Search for the cell housing the specified text and yield its [x, y] center coordinate. 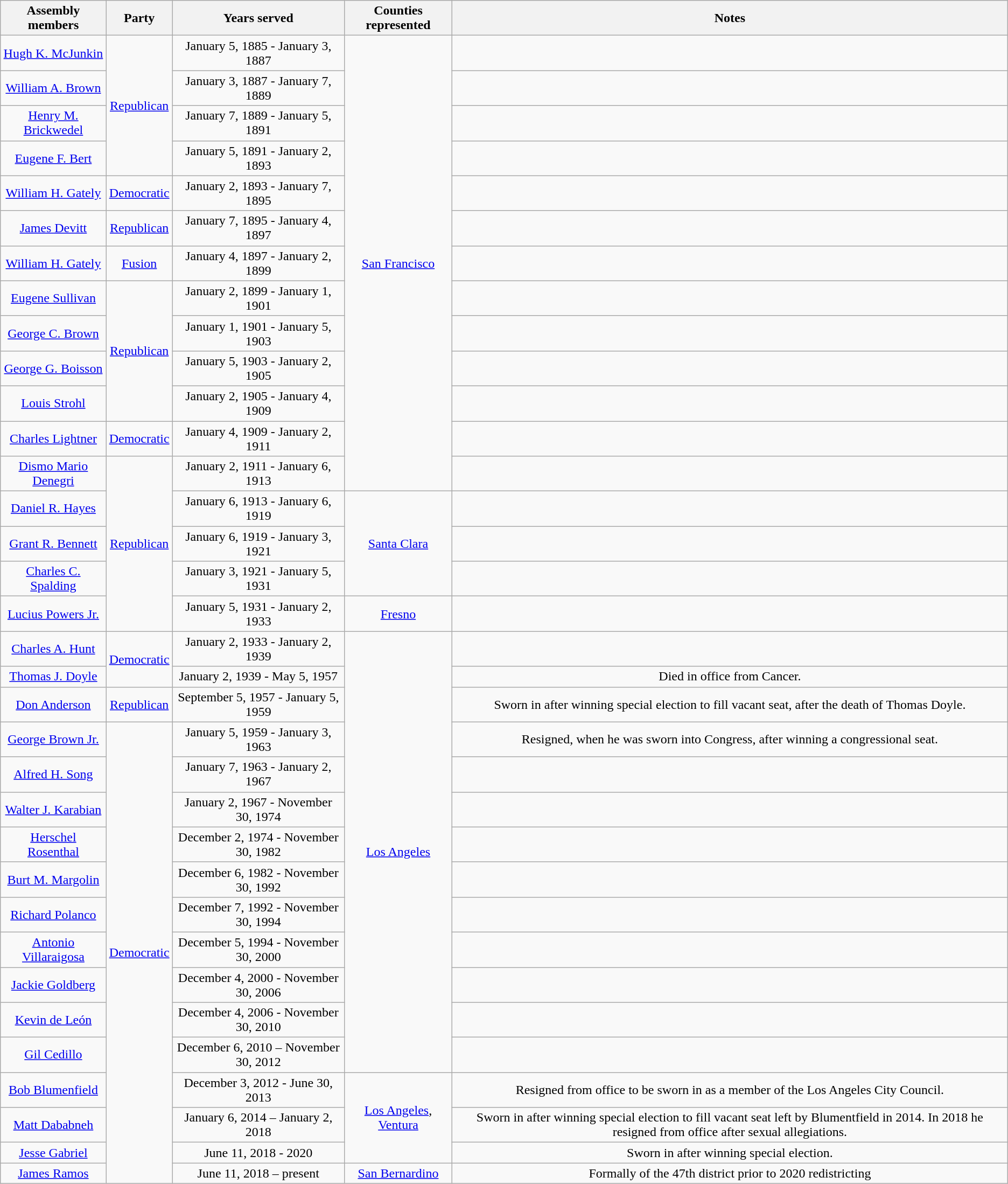
Jesse Gabriel [53, 1153]
January 2, 1933 - January 2, 1939 [258, 649]
Richard Polanco [53, 915]
George Brown Jr. [53, 739]
January 3, 1887 - January 7, 1889 [258, 88]
December 6, 1982 - November 30, 1992 [258, 879]
January 6, 1913 - January 6, 1919 [258, 509]
Herschel Rosenthal [53, 845]
January 6, 1919 - January 3, 1921 [258, 544]
January 4, 1909 - January 2, 1911 [258, 438]
Kevin de León [53, 1020]
Santa Clara [398, 544]
Sworn in after winning special election to fill vacant seat, after the death of Thomas Doyle. [730, 705]
June 11, 2018 – present [258, 1173]
January 2, 1967 - November 30, 1974 [258, 809]
Los Angeles, Ventura [398, 1118]
Resigned from office to be sworn in as a member of the Los Angeles City Council. [730, 1090]
Died in office from Cancer. [730, 677]
January 5, 1891 - January 2, 1893 [258, 158]
January 7, 1889 - January 5, 1891 [258, 123]
Thomas J. Doyle [53, 677]
Hugh K. McJunkin [53, 53]
Gil Cedillo [53, 1055]
Don Anderson [53, 705]
James Ramos [53, 1173]
January 2, 1893 - January 7, 1895 [258, 193]
June 11, 2018 - 2020 [258, 1153]
Eugene Sullivan [53, 298]
September 5, 1957 - January 5, 1959 [258, 705]
Charles Lightner [53, 438]
Alfred H. Song [53, 775]
San Bernardino [398, 1173]
December 4, 2006 - November 30, 2010 [258, 1020]
December 6, 2010 – November 30, 2012 [258, 1055]
Eugene F. Bert [53, 158]
Henry M. Brickwedel [53, 123]
Los Angeles [398, 852]
January 7, 1963 - January 2, 1967 [258, 775]
January 2, 1905 - January 4, 1909 [258, 403]
Charles A. Hunt [53, 649]
January 6, 2014 – January 2, 2018 [258, 1125]
December 3, 2012 - June 30, 2013 [258, 1090]
Jackie Goldberg [53, 985]
Sworn in after winning special election to fill vacant seat left by Blumentfield in 2014. In 2018 he resigned from office after sexual allegiations. [730, 1125]
Grant R. Bennett [53, 544]
Counties represented [398, 18]
George C. Brown [53, 333]
George G. Boisson [53, 368]
January 4, 1897 - January 2, 1899 [258, 263]
Formally of the 47th district prior to 2020 redistricting [730, 1173]
Walter J. Karabian [53, 809]
January 5, 1885 - January 3, 1887 [258, 53]
Years served [258, 18]
Bob Blumenfield [53, 1090]
January 2, 1939 - May 5, 1957 [258, 677]
December 4, 2000 - November 30, 2006 [258, 985]
Fresno [398, 614]
Party [139, 18]
January 5, 1959 - January 3, 1963 [258, 739]
January 3, 1921 - January 5, 1931 [258, 579]
December 5, 1994 - November 30, 2000 [258, 949]
Antonio Villaraigosa [53, 949]
December 2, 1974 - November 30, 1982 [258, 845]
January 7, 1895 - January 4, 1897 [258, 228]
Burt M. Margolin [53, 879]
January 5, 1931 - January 2, 1933 [258, 614]
Fusion [139, 263]
Sworn in after winning special election. [730, 1153]
Daniel R. Hayes [53, 509]
Lucius Powers Jr. [53, 614]
December 7, 1992 - November 30, 1994 [258, 915]
Louis Strohl [53, 403]
January 2, 1911 - January 6, 1913 [258, 474]
Charles C. Spalding [53, 579]
January 5, 1903 - January 2, 1905 [258, 368]
Resigned, when he was sworn into Congress, after winning a congressional seat. [730, 739]
Dismo Mario Denegri [53, 474]
Notes [730, 18]
San Francisco [398, 263]
January 1, 1901 - January 5, 1903 [258, 333]
Matt Dababneh [53, 1125]
Assembly members [53, 18]
James Devitt [53, 228]
William A. Brown [53, 88]
January 2, 1899 - January 1, 1901 [258, 298]
